Provide the (x, y) coordinate of the cell's center where the given text is located.  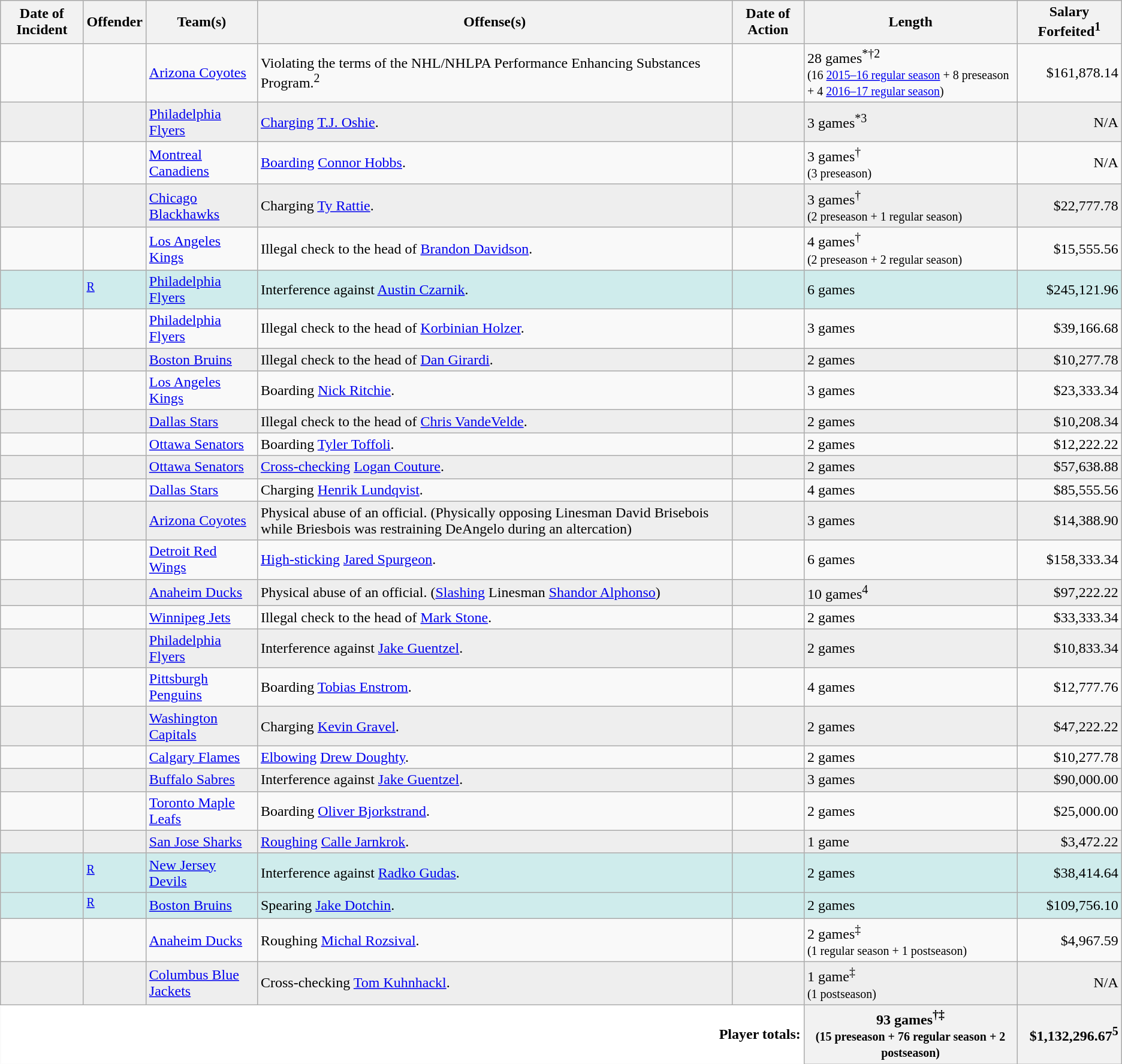
$15,555.56 (1069, 249)
10 games4 (910, 592)
$57,638.88 (1069, 467)
Length (910, 22)
Detroit Red Wings (201, 560)
$3,472.22 (1069, 842)
Offense(s) (494, 22)
$47,222.22 (1069, 727)
Offender (114, 22)
Roughing Michal Rozsival. (494, 941)
$1,132,296.675 (1069, 1035)
$90,000.00 (1069, 780)
Illegal check to the head of Chris VandeVelde. (494, 421)
Boarding Nick Ritchie. (494, 391)
$33,333.34 (1069, 617)
Cross-checking Tom Kuhnhackl. (494, 983)
Charging Ty Rattie. (494, 206)
$10,208.34 (1069, 421)
Player totals: (403, 1035)
Winnipeg Jets (201, 617)
$23,333.34 (1069, 391)
$109,756.10 (1069, 905)
Interference against Radko Gudas. (494, 873)
Illegal check to the head of Korbinian Holzer. (494, 328)
Date of Action (768, 22)
Cross-checking Logan Couture. (494, 467)
$85,555.56 (1069, 490)
$22,777.78 (1069, 206)
93 games†‡ (15 preseason + 76 regular season + 2 postseason) (910, 1035)
Boarding Connor Hobbs. (494, 163)
Illegal check to the head of Brandon Davidson. (494, 249)
Buffalo Sabres (201, 780)
$14,388.90 (1069, 520)
$12,222.22 (1069, 444)
Columbus Blue Jackets (201, 983)
4 games† (2 preseason + 2 regular season) (910, 249)
Montreal Canadiens (201, 163)
3 games† (3 preseason) (910, 163)
Boarding Tobias Enstrom. (494, 687)
Pittsburgh Penguins (201, 687)
Elbowing Drew Doughty. (494, 757)
Boarding Tyler Toffoli. (494, 444)
Washington Capitals (201, 727)
Physical abuse of an official. (Slashing Linesman Shandor Alphonso) (494, 592)
$39,166.68 (1069, 328)
$161,878.14 (1069, 73)
Illegal check to the head of Dan Girardi. (494, 360)
$25,000.00 (1069, 810)
San Jose Sharks (201, 842)
$10,833.34 (1069, 649)
28 games*†2 (16 2015–16 regular season + 8 preseason + 4 2016–17 regular season) (910, 73)
1 game (910, 842)
Physical abuse of an official. (Physically opposing Linesman David Brisebois while Briesbois was restraining DeAngelo during an altercation) (494, 520)
3 games† (2 preseason + 1 regular season) (910, 206)
Team(s) (201, 22)
$38,414.64 (1069, 873)
Illegal check to the head of Mark Stone. (494, 617)
Salary Forfeited1 (1069, 22)
Chicago Blackhawks (201, 206)
Violating the terms of the NHL/NHLPA Performance Enhancing Substances Program.2 (494, 73)
3 games*3 (910, 122)
Interference against Austin Czarnik. (494, 290)
Charging T.J. Oshie. (494, 122)
High-sticking Jared Spurgeon. (494, 560)
2 games‡ (1 regular season + 1 postseason) (910, 941)
1 game‡ (1 postseason) (910, 983)
Calgary Flames (201, 757)
Boarding Oliver Bjorkstrand. (494, 810)
$12,777.76 (1069, 687)
$4,967.59 (1069, 941)
Spearing Jake Dotchin. (494, 905)
Charging Kevin Gravel. (494, 727)
$158,333.34 (1069, 560)
Toronto Maple Leafs (201, 810)
$245,121.96 (1069, 290)
$97,222.22 (1069, 592)
New Jersey Devils (201, 873)
Charging Henrik Lundqvist. (494, 490)
Roughing Calle Jarnkrok. (494, 842)
Date of Incident (42, 22)
